Capture the cell that displays the provided text and extract its [X, Y] central coordinate. 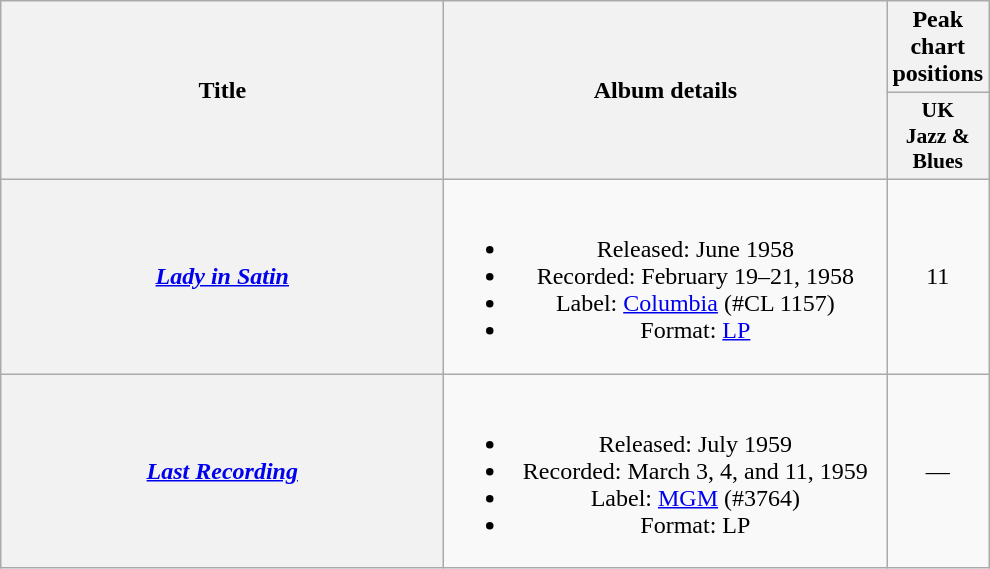
Released: June 1958Recorded: February 19–21, 1958Label: Columbia (#CL 1157)Format: LP [666, 276]
Lady in Satin [222, 276]
11 [938, 276]
UKJazz & Blues [938, 136]
Last Recording [222, 471]
Peak chart positions [938, 47]
Title [222, 90]
— [938, 471]
Released: July 1959Recorded: March 3, 4, and 11, 1959Label: MGM (#3764)Format: LP [666, 471]
Album details [666, 90]
